Extract the [X, Y] coordinate from the center of the cell holding the provided text.  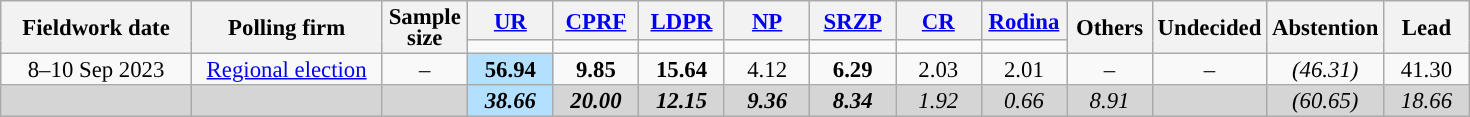
UR [511, 20]
NP [767, 20]
SRZP [853, 20]
LDPR [682, 20]
18.66 [1427, 101]
(46.31) [1326, 70]
9.36 [767, 101]
38.66 [511, 101]
4.12 [767, 70]
41.30 [1427, 70]
9.85 [596, 70]
Rodina [1024, 20]
Regional election [286, 70]
Others [1110, 28]
CR [939, 20]
20.00 [596, 101]
15.64 [682, 70]
12.15 [682, 101]
Lead [1427, 28]
8–10 Sep 2023 [96, 70]
CPRF [596, 20]
Polling firm [286, 28]
Fieldwork date [96, 28]
6.29 [853, 70]
2.01 [1024, 70]
0.66 [1024, 101]
56.94 [511, 70]
Undecided [1209, 28]
1.92 [939, 101]
Samplesize [425, 28]
(60.65) [1326, 101]
2.03 [939, 70]
8.91 [1110, 101]
Abstention [1326, 28]
8.34 [853, 101]
